Capture the cell that displays the provided text and extract its (x, y) central coordinate. 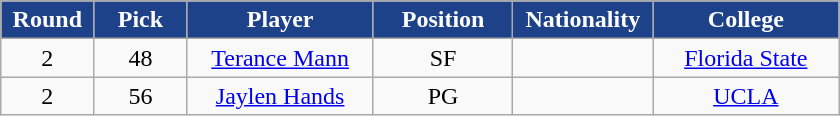
56 (140, 96)
Nationality (583, 20)
Terance Mann (280, 58)
48 (140, 58)
PG (443, 96)
Jaylen Hands (280, 96)
Pick (140, 20)
SF (443, 58)
College (746, 20)
Player (280, 20)
Position (443, 20)
Florida State (746, 58)
Round (48, 20)
UCLA (746, 96)
